Provide the [x, y] coordinate of the cell's center where the given text is located.  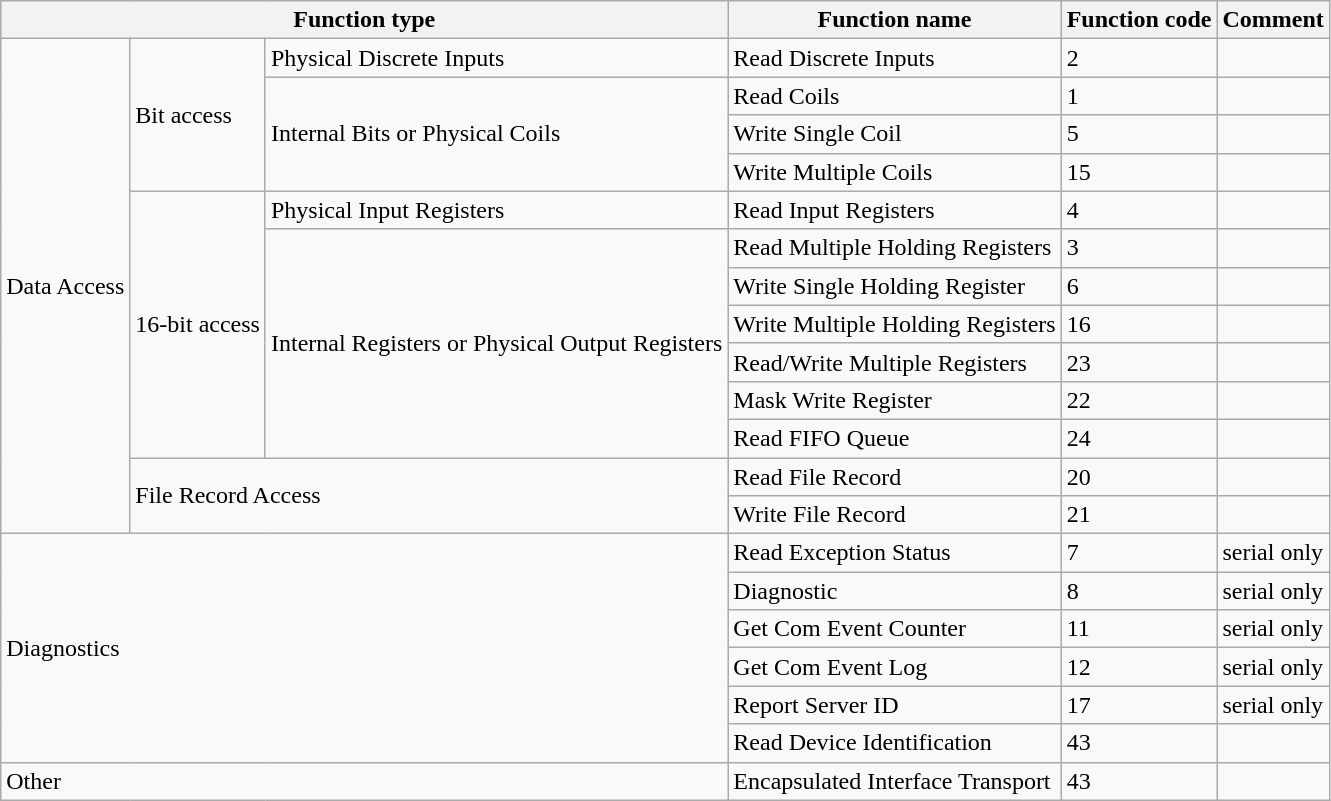
24 [1139, 438]
Function name [894, 20]
Read Multiple Holding Registers [894, 248]
Write Single Coil [894, 134]
Encapsulated Interface Transport [894, 781]
Read/Write Multiple Registers [894, 362]
6 [1139, 286]
Read Device Identification [894, 743]
Physical Discrete Inputs [496, 58]
Internal Registers or Physical Output Registers [496, 343]
Internal Bits or Physical Coils [496, 134]
Diagnostic [894, 591]
22 [1139, 400]
3 [1139, 248]
Mask Write Register [894, 400]
Read FIFO Queue [894, 438]
Report Server ID [894, 705]
16 [1139, 324]
Write Multiple Coils [894, 172]
File Record Access [429, 496]
Bit access [198, 115]
16-bit access [198, 324]
7 [1139, 553]
Get Com Event Counter [894, 629]
Other [364, 781]
17 [1139, 705]
11 [1139, 629]
2 [1139, 58]
12 [1139, 667]
Physical Input Registers [496, 210]
Read Discrete Inputs [894, 58]
Read File Record [894, 477]
4 [1139, 210]
Comment [1273, 20]
Write Multiple Holding Registers [894, 324]
Function type [364, 20]
Read Exception Status [894, 553]
Write File Record [894, 515]
Write Single Holding Register [894, 286]
21 [1139, 515]
Get Com Event Log [894, 667]
Diagnostics [364, 648]
15 [1139, 172]
20 [1139, 477]
8 [1139, 591]
Read Input Registers [894, 210]
Read Coils [894, 96]
23 [1139, 362]
Function code [1139, 20]
5 [1139, 134]
Data Access [66, 286]
1 [1139, 96]
